Determine the [X, Y] coordinate at the center of the cell enclosing the given text.  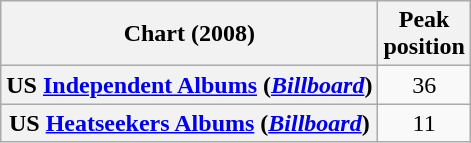
Peak position [424, 34]
36 [424, 85]
US Heatseekers Albums (Billboard) [190, 123]
Chart (2008) [190, 34]
US Independent Albums (Billboard) [190, 85]
11 [424, 123]
